From the cell containing the given text, extract its center point as [x, y] coordinate. 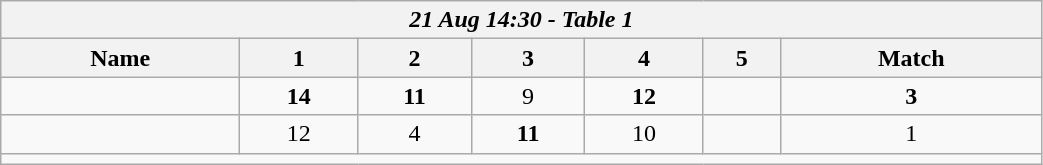
14 [299, 96]
Match [911, 58]
9 [528, 96]
Name [120, 58]
5 [742, 58]
2 [415, 58]
21 Aug 14:30 - Table 1 [522, 20]
10 [644, 134]
